Detect which cell encompasses the target text, then output its (X, Y) center coordinate. 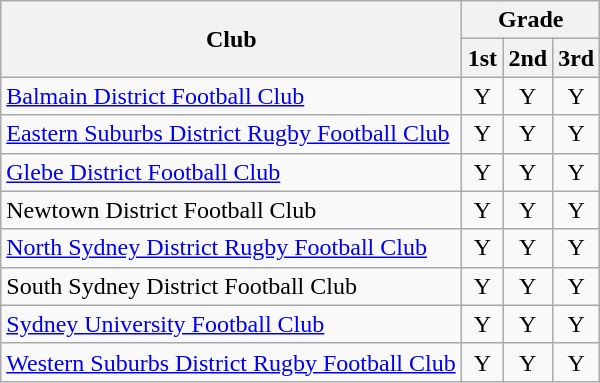
Sydney University Football Club (232, 324)
1st (482, 58)
Balmain District Football Club (232, 96)
Western Suburbs District Rugby Football Club (232, 362)
Glebe District Football Club (232, 172)
Grade (531, 20)
3rd (576, 58)
South Sydney District Football Club (232, 286)
North Sydney District Rugby Football Club (232, 248)
Newtown District Football Club (232, 210)
Club (232, 39)
Eastern Suburbs District Rugby Football Club (232, 134)
2nd (528, 58)
